Return (x, y) of the center of cell containing provided text 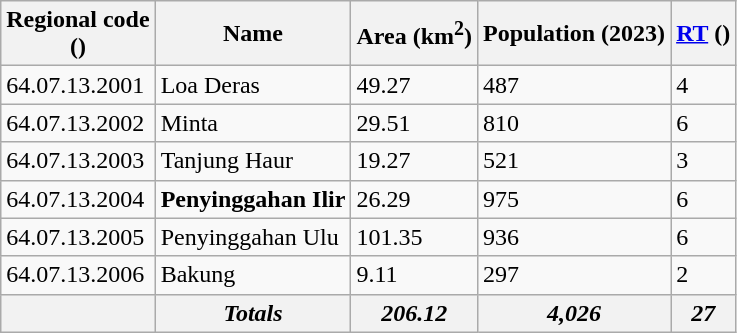
206.12 (414, 313)
Regional code() (78, 34)
64.07.13.2005 (78, 237)
49.27 (414, 85)
29.51 (414, 123)
Name (253, 34)
297 (574, 275)
64.07.13.2002 (78, 123)
521 (574, 161)
Loa Deras (253, 85)
RT () (704, 34)
3 (704, 161)
64.07.13.2006 (78, 275)
64.07.13.2003 (78, 161)
Penyinggahan Ulu (253, 237)
Penyinggahan Ilir (253, 199)
4,026 (574, 313)
4 (704, 85)
9.11 (414, 275)
101.35 (414, 237)
810 (574, 123)
64.07.13.2004 (78, 199)
27 (704, 313)
19.27 (414, 161)
Minta (253, 123)
Bakung (253, 275)
487 (574, 85)
975 (574, 199)
936 (574, 237)
64.07.13.2001 (78, 85)
Tanjung Haur (253, 161)
Population (2023) (574, 34)
Area (km2) (414, 34)
2 (704, 275)
26.29 (414, 199)
Totals (253, 313)
